For the text-containing cell, return its midpoint in (X, Y) coordinate format. 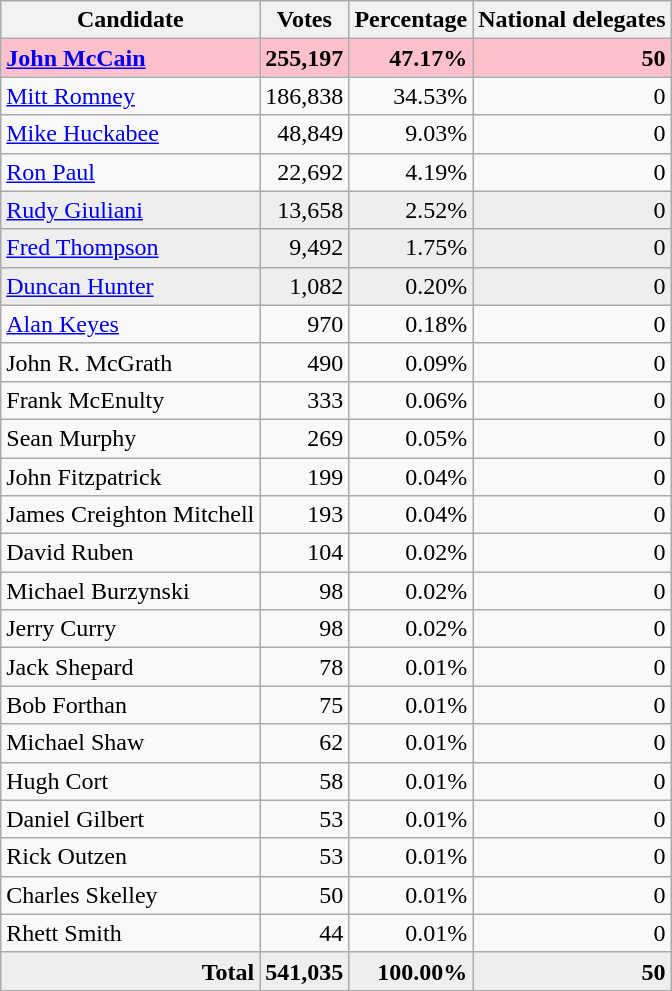
Jack Shepard (130, 667)
0.20% (411, 286)
100.00% (411, 971)
Alan Keyes (130, 324)
Percentage (411, 20)
0.18% (411, 324)
22,692 (304, 172)
Votes (304, 20)
47.17% (411, 58)
John Fitzpatrick (130, 477)
Total (130, 971)
Hugh Cort (130, 781)
John R. McGrath (130, 362)
13,658 (304, 210)
Ron Paul (130, 172)
Mitt Romney (130, 96)
2.52% (411, 210)
255,197 (304, 58)
0.06% (411, 400)
John McCain (130, 58)
78 (304, 667)
34.53% (411, 96)
National delegates (572, 20)
193 (304, 515)
James Creighton Mitchell (130, 515)
9,492 (304, 248)
Frank McEnulty (130, 400)
Bob Forthan (130, 705)
44 (304, 933)
Rhett Smith (130, 933)
David Ruben (130, 553)
1.75% (411, 248)
970 (304, 324)
62 (304, 743)
199 (304, 477)
Sean Murphy (130, 438)
Fred Thompson (130, 248)
541,035 (304, 971)
0.09% (411, 362)
1,082 (304, 286)
Jerry Curry (130, 629)
Michael Shaw (130, 743)
186,838 (304, 96)
58 (304, 781)
Duncan Hunter (130, 286)
75 (304, 705)
490 (304, 362)
Rick Outzen (130, 857)
0.05% (411, 438)
Mike Huckabee (130, 134)
9.03% (411, 134)
Michael Burzynski (130, 591)
4.19% (411, 172)
Rudy Giuliani (130, 210)
Candidate (130, 20)
269 (304, 438)
104 (304, 553)
333 (304, 400)
Charles Skelley (130, 895)
48,849 (304, 134)
Daniel Gilbert (130, 819)
